Determine the (X, Y) coordinate at the center of the cell enclosing the given text.  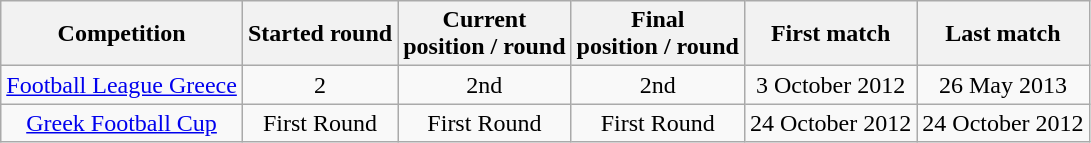
Competition (122, 34)
Football League Greece (122, 85)
2 (320, 85)
26 May 2013 (1003, 85)
Currentposition / round (484, 34)
Greek Football Cup (122, 123)
First match (830, 34)
Finalposition / round (658, 34)
Last match (1003, 34)
Started round (320, 34)
3 October 2012 (830, 85)
